Provide the (x, y) coordinate of the cell's center where the given text is located.  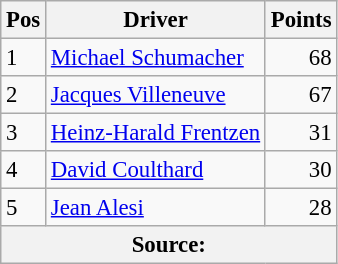
Driver (156, 20)
Source: (169, 245)
30 (300, 170)
Heinz-Harald Frentzen (156, 133)
Jean Alesi (156, 208)
5 (24, 208)
31 (300, 133)
Pos (24, 20)
3 (24, 133)
67 (300, 95)
4 (24, 170)
1 (24, 58)
Jacques Villeneuve (156, 95)
2 (24, 95)
28 (300, 208)
Points (300, 20)
Michael Schumacher (156, 58)
68 (300, 58)
David Coulthard (156, 170)
